Return the [x, y] coordinate for the center point of the cell that contains the specified text.  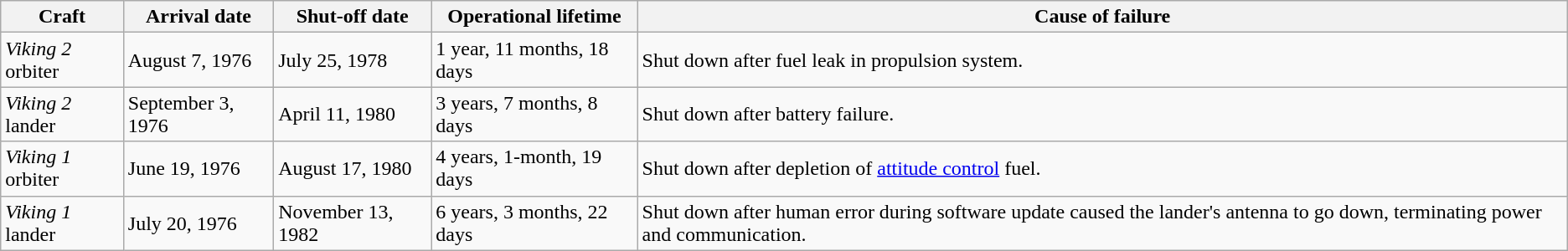
Shut down after depletion of attitude control fuel. [1102, 169]
4 years, 1-month, 19 days [534, 169]
April 11, 1980 [353, 114]
Operational lifetime [534, 17]
Cause of failure [1102, 17]
Viking 1 lander [62, 223]
1 year, 11 months, 18 days [534, 60]
Viking 2 orbiter [62, 60]
3 years, 7 months, 8 days [534, 114]
November 13, 1982 [353, 223]
Craft [62, 17]
Viking 2 lander [62, 114]
Viking 1 orbiter [62, 169]
Shut down after fuel leak in propulsion system. [1102, 60]
August 7, 1976 [198, 60]
6 years, 3 months, 22 days [534, 223]
June 19, 1976 [198, 169]
July 20, 1976 [198, 223]
July 25, 1978 [353, 60]
August 17, 1980 [353, 169]
Shut down after battery failure. [1102, 114]
September 3, 1976 [198, 114]
Shut-off date [353, 17]
Shut down after human error during software update caused the lander's antenna to go down, terminating power and communication. [1102, 223]
Arrival date [198, 17]
